Capture the cell that displays the provided text and extract its [X, Y] central coordinate. 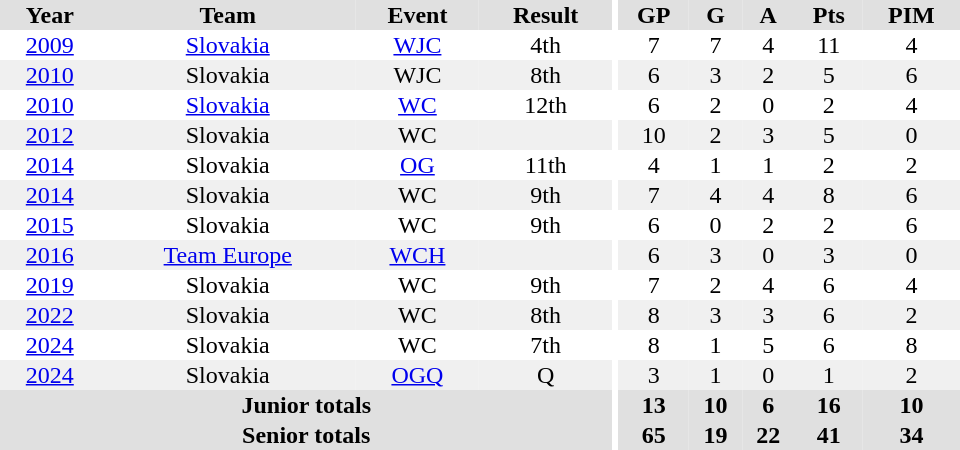
Team [228, 15]
Event [418, 15]
41 [829, 435]
13 [654, 405]
Junior totals [306, 405]
2016 [50, 255]
2015 [50, 225]
GP [654, 15]
2012 [50, 135]
22 [768, 435]
12th [546, 105]
OGQ [418, 375]
Result [546, 15]
G [716, 15]
34 [912, 435]
11 [829, 45]
Q [546, 375]
WCH [418, 255]
4th [546, 45]
Team Europe [228, 255]
Year [50, 15]
Pts [829, 15]
16 [829, 405]
2019 [50, 285]
65 [654, 435]
OG [418, 165]
11th [546, 165]
2022 [50, 315]
Senior totals [306, 435]
PIM [912, 15]
A [768, 15]
7th [546, 345]
19 [716, 435]
2009 [50, 45]
